Find where the given text appears and provide that cell's center as [X, Y] coordinate. 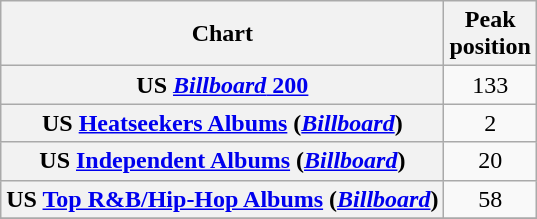
US Top R&B/Hip-Hop Albums (Billboard) [222, 199]
20 [490, 161]
133 [490, 85]
Chart [222, 34]
US Billboard 200 [222, 85]
2 [490, 123]
US Heatseekers Albums (Billboard) [222, 123]
Peakposition [490, 34]
58 [490, 199]
US Independent Albums (Billboard) [222, 161]
